Find where the given text appears and provide that cell's center as (x, y) coordinate. 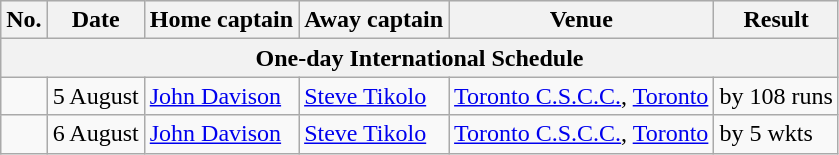
Date (96, 20)
Result (776, 20)
by 108 runs (776, 96)
One-day International Schedule (420, 58)
Home captain (221, 20)
by 5 wkts (776, 134)
5 August (96, 96)
6 August (96, 134)
Away captain (374, 20)
Venue (582, 20)
No. (24, 20)
